Search for the cell housing the specified text and yield its (x, y) center coordinate. 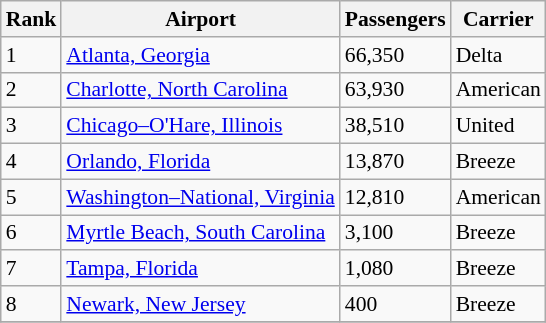
3 (32, 126)
Atlanta, Georgia (200, 55)
Carrier (498, 19)
Myrtle Beach, South Carolina (200, 233)
7 (32, 269)
66,350 (396, 55)
3,100 (396, 233)
63,930 (396, 90)
United (498, 126)
Passengers (396, 19)
6 (32, 233)
Newark, New Jersey (200, 304)
38,510 (396, 126)
1 (32, 55)
Charlotte, North Carolina (200, 90)
400 (396, 304)
12,810 (396, 197)
Tampa, Florida (200, 269)
4 (32, 162)
2 (32, 90)
Rank (32, 19)
Delta (498, 55)
13,870 (396, 162)
Washington–National, Virginia (200, 197)
Orlando, Florida (200, 162)
8 (32, 304)
1,080 (396, 269)
Airport (200, 19)
5 (32, 197)
Chicago–O'Hare, Illinois (200, 126)
